Return the [X, Y] coordinate for the center point of the cell that contains the specified text.  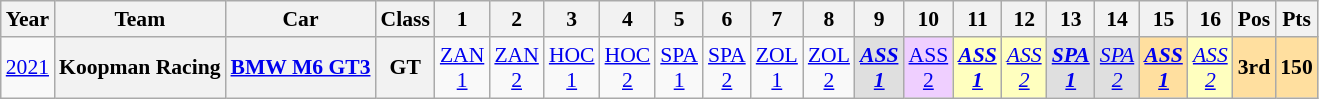
8 [829, 19]
ZOL2 [829, 68]
BMW M6 GT3 [300, 68]
5 [679, 19]
3rd [1254, 68]
HOC1 [572, 68]
13 [1071, 19]
ZAN2 [516, 68]
12 [1024, 19]
Car [300, 19]
3 [572, 19]
150 [1296, 68]
2 [516, 19]
4 [628, 19]
7 [777, 19]
1 [462, 19]
Class [406, 19]
15 [1164, 19]
Koopman Racing [140, 68]
2021 [28, 68]
Pos [1254, 19]
GT [406, 68]
Pts [1296, 19]
HOC2 [628, 68]
ZOL1 [777, 68]
10 [928, 19]
Team [140, 19]
11 [978, 19]
Year [28, 19]
9 [880, 19]
14 [1118, 19]
6 [727, 19]
ZAN1 [462, 68]
16 [1210, 19]
